Identify which cell holds the provided text, then report its (x, y) central coordinate. 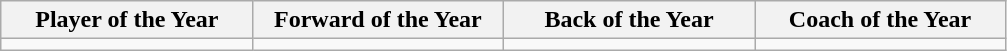
Back of the Year (628, 20)
Coach of the Year (880, 20)
Forward of the Year (378, 20)
Player of the Year (126, 20)
